Return the (x, y) coordinate for the center point of the cell that contains the specified text.  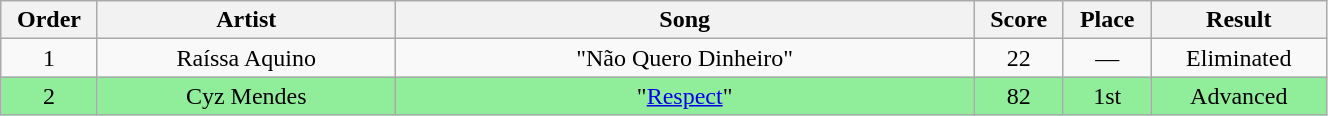
Song (684, 20)
Advanced (1238, 96)
1 (49, 58)
Result (1238, 20)
82 (1018, 96)
Raíssa Aquino (246, 58)
Artist (246, 20)
Place (1107, 20)
1st (1107, 96)
2 (49, 96)
Order (49, 20)
"Respect" (684, 96)
— (1107, 58)
"Não Quero Dinheiro" (684, 58)
Cyz Mendes (246, 96)
Eliminated (1238, 58)
Score (1018, 20)
22 (1018, 58)
